Return the [X, Y] coordinate for the center point of the cell that contains the specified text.  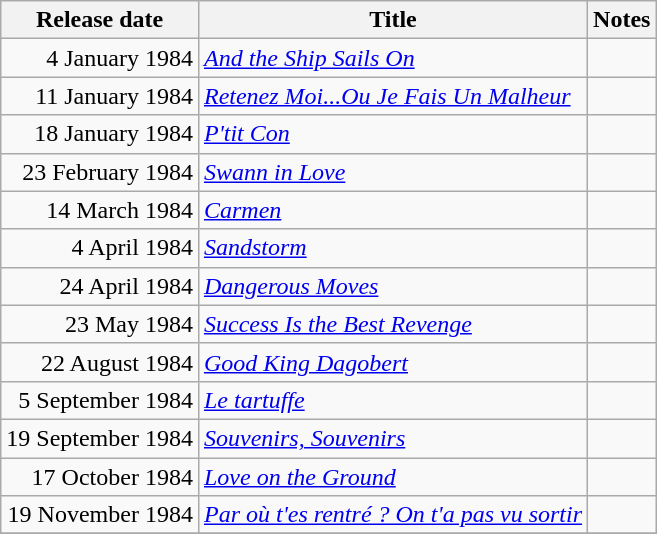
23 February 1984 [100, 172]
Carmen [392, 210]
Retenez Moi...Ou Je Fais Un Malheur [392, 96]
19 November 1984 [100, 515]
Notes [622, 20]
18 January 1984 [100, 134]
Par où t'es rentré ? On t'a pas vu sortir [392, 515]
24 April 1984 [100, 286]
Le tartuffe [392, 400]
Good King Dagobert [392, 362]
14 March 1984 [100, 210]
23 May 1984 [100, 324]
11 January 1984 [100, 96]
Love on the Ground [392, 477]
19 September 1984 [100, 438]
Swann in Love [392, 172]
Sandstorm [392, 248]
4 April 1984 [100, 248]
Title [392, 20]
P'tit Con [392, 134]
Dangerous Moves [392, 286]
Souvenirs, Souvenirs [392, 438]
5 September 1984 [100, 400]
17 October 1984 [100, 477]
22 August 1984 [100, 362]
And the Ship Sails On [392, 58]
Release date [100, 20]
Success Is the Best Revenge [392, 324]
4 January 1984 [100, 58]
